Pinpoint the cell where the given text exists, returning its (X, Y) midpoint coordinate. 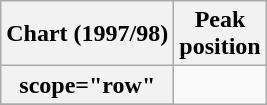
Chart (1997/98) (88, 34)
scope="row" (88, 85)
Peakposition (220, 34)
